From the cell containing the given text, extract its center point as [X, Y] coordinate. 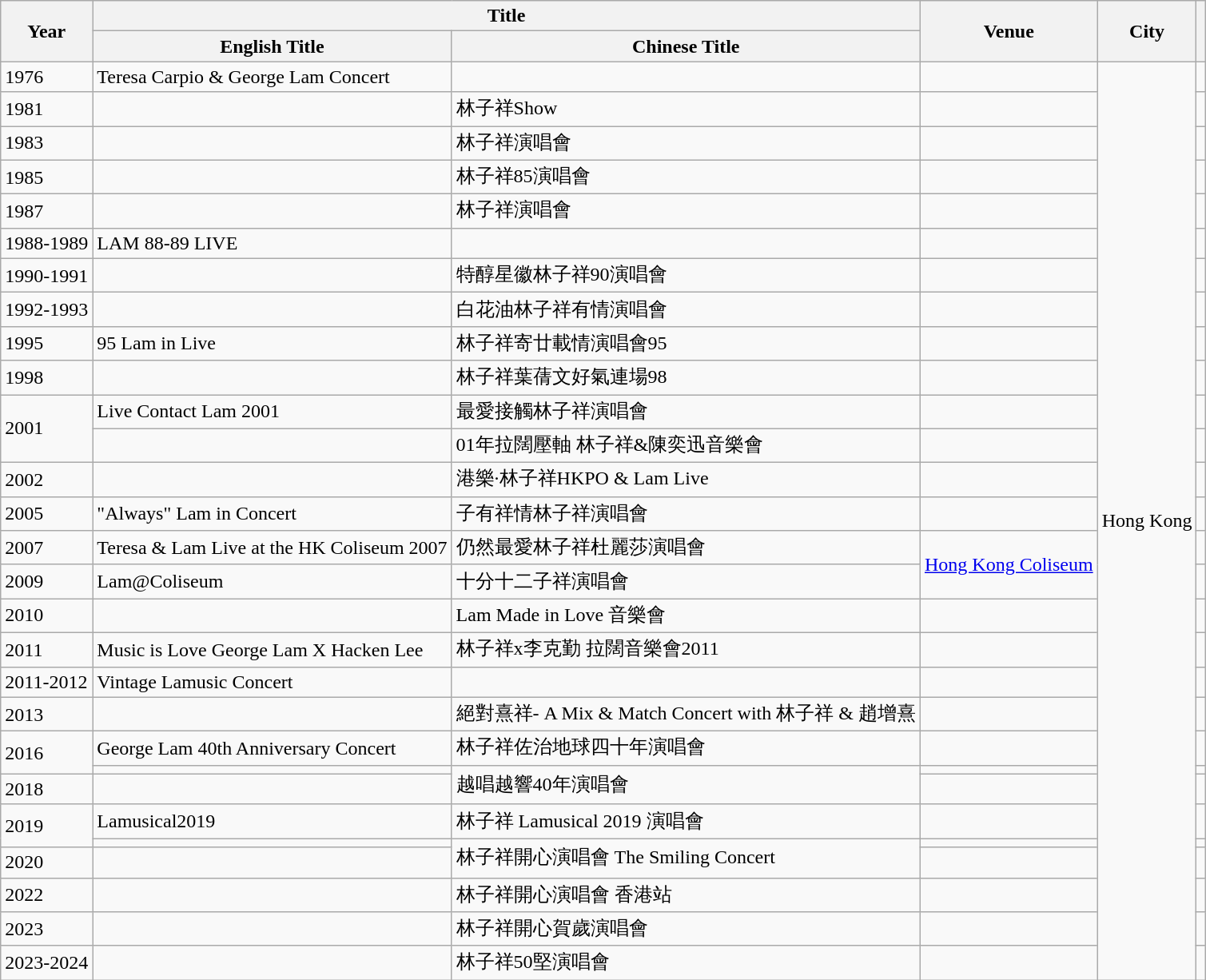
林子祥開心賀歲演唱會 [686, 929]
林子祥佐治地球四十年演唱會 [686, 748]
2020 [46, 862]
林子祥寄廿載情演唱會95 [686, 344]
Chinese Title [686, 46]
特醇星徽林子祥90演唱會 [686, 275]
Lamusical2019 [272, 822]
Year [46, 31]
林子祥開心演唱會 The Smiling Concert [686, 858]
林子祥 Lamusical 2019 演唱會 [686, 822]
2022 [46, 895]
林子祥x李克勤 拉闊音樂會2011 [686, 649]
2011 [46, 649]
95 Lam in Live [272, 344]
George Lam 40th Anniversary Concert [272, 748]
"Always" Lam in Concert [272, 513]
林子祥50堅演唱會 [686, 962]
Vintage Lamusic Concert [272, 682]
仍然最愛林子祥杜麗莎演唱會 [686, 548]
絕對熹祥- A Mix & Match Concert with 林子祥 & 趙增熹 [686, 715]
2019 [46, 826]
City [1147, 31]
LAM 88-89 LIVE [272, 243]
子有祥情林子祥演唱會 [686, 513]
2002 [46, 480]
Title [507, 16]
1998 [46, 377]
Live Contact Lam 2001 [272, 412]
2023-2024 [46, 962]
01年拉闊壓軸 林子祥&陳奕迅音樂會 [686, 446]
2013 [46, 715]
Teresa Carpio & George Lam Concert [272, 77]
越唱越響40年演唱會 [686, 785]
Music is Love George Lam X Hacken Lee [272, 649]
2011-2012 [46, 682]
2016 [46, 753]
1985 [46, 177]
1976 [46, 77]
English Title [272, 46]
林子祥開心演唱會 香港站 [686, 895]
1990-1991 [46, 275]
Teresa & Lam Live at the HK Coliseum 2007 [272, 548]
Hong Kong Coliseum [1009, 564]
林子祥葉蒨文好氣連場98 [686, 377]
最愛接觸林子祥演唱會 [686, 412]
2018 [46, 789]
白花油林子祥有情演唱會 [686, 310]
2009 [46, 582]
Hong Kong [1147, 521]
港樂·林子祥HKPO & Lam Live [686, 480]
林子祥Show [686, 109]
2023 [46, 929]
2001 [46, 428]
2005 [46, 513]
十分十二子祥演唱會 [686, 582]
Venue [1009, 31]
1988-1989 [46, 243]
1983 [46, 144]
1995 [46, 344]
Lam Made in Love 音樂會 [686, 615]
Lam@Coliseum [272, 582]
1981 [46, 109]
1992-1993 [46, 310]
2007 [46, 548]
2010 [46, 615]
林子祥85演唱會 [686, 177]
1987 [46, 211]
